Locate the cell with the specified text and output its (X, Y) center coordinate. 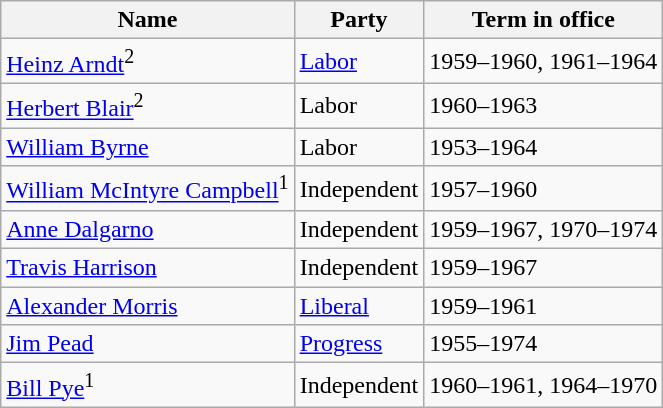
Name (148, 20)
William McIntyre Campbell1 (148, 188)
1959–1967, 1970–1974 (544, 230)
Anne Dalgarno (148, 230)
1960–1961, 1964–1970 (544, 386)
1957–1960 (544, 188)
Travis Harrison (148, 268)
1959–1961 (544, 306)
Jim Pead (148, 344)
Bill Pye1 (148, 386)
Herbert Blair2 (148, 106)
1955–1974 (544, 344)
Party (359, 20)
Heinz Arndt2 (148, 62)
1953–1964 (544, 147)
Progress (359, 344)
William Byrne (148, 147)
1959–1967 (544, 268)
Alexander Morris (148, 306)
1960–1963 (544, 106)
1959–1960, 1961–1964 (544, 62)
Liberal (359, 306)
Term in office (544, 20)
